Find where the given text appears and provide that cell's center as [X, Y] coordinate. 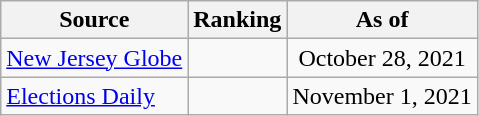
Source [94, 20]
Ranking [238, 20]
As of [382, 20]
October 28, 2021 [382, 58]
November 1, 2021 [382, 96]
New Jersey Globe [94, 58]
Elections Daily [94, 96]
